From the cell containing the given text, extract its center point as (X, Y) coordinate. 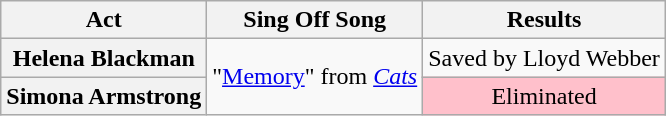
Sing Off Song (315, 20)
Saved by Lloyd Webber (544, 58)
"Memory" from Cats (315, 77)
Helena Blackman (104, 58)
Eliminated (544, 96)
Results (544, 20)
Act (104, 20)
Simona Armstrong (104, 96)
